Determine the [X, Y] coordinate at the center of the cell enclosing the given text.  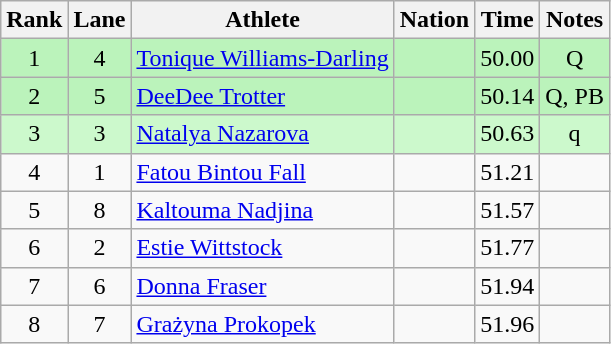
Donna Fraser [262, 286]
Natalya Nazarova [262, 134]
Q, PB [575, 96]
Q [575, 58]
51.21 [508, 172]
Notes [575, 20]
51.94 [508, 286]
Athlete [262, 20]
Rank [34, 20]
51.77 [508, 248]
Estie Wittstock [262, 248]
51.96 [508, 324]
50.63 [508, 134]
50.00 [508, 58]
Grażyna Prokopek [262, 324]
q [575, 134]
Nation [434, 20]
Fatou Bintou Fall [262, 172]
Time [508, 20]
Tonique Williams-Darling [262, 58]
50.14 [508, 96]
Lane [100, 20]
Kaltouma Nadjina [262, 210]
DeeDee Trotter [262, 96]
51.57 [508, 210]
